Extract the [X, Y] coordinate from the center of the cell holding the provided text.  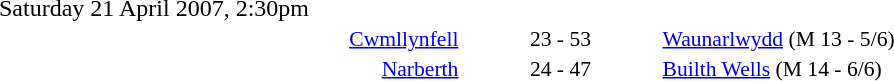
23 - 53 [560, 38]
